For the text-containing cell, return its midpoint in [X, Y] coordinate format. 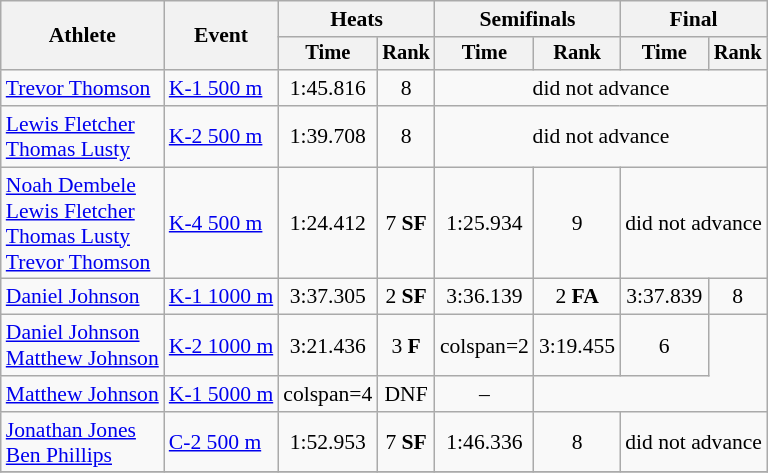
6 [664, 346]
Athlete [82, 36]
Event [221, 36]
3:21.436 [328, 346]
K-1 1000 m [221, 297]
3:36.139 [484, 297]
Matthew Johnson [82, 394]
DNF [406, 394]
9 [577, 223]
1:25.934 [484, 223]
1:39.708 [328, 136]
Jonathan JonesBen Phillips [82, 442]
3:37.305 [328, 297]
1:45.816 [328, 88]
2 FA [577, 297]
C-2 500 m [221, 442]
Final [694, 19]
2 SF [406, 297]
1:52.953 [328, 442]
K-4 500 m [221, 223]
K-1 500 m [221, 88]
3:37.839 [664, 297]
Daniel Johnson [82, 297]
3 F [406, 346]
Semifinals [528, 19]
K-2 500 m [221, 136]
Noah DembeleLewis FletcherThomas LustyTrevor Thomson [82, 223]
– [484, 394]
colspan=2 [484, 346]
1:24.412 [328, 223]
Lewis FletcherThomas Lusty [82, 136]
K-1 5000 m [221, 394]
colspan=4 [328, 394]
Heats [356, 19]
1:46.336 [484, 442]
Trevor Thomson [82, 88]
K-2 1000 m [221, 346]
3:19.455 [577, 346]
Daniel JohnsonMatthew Johnson [82, 346]
